Detect which cell encompasses the target text, then output its [x, y] center coordinate. 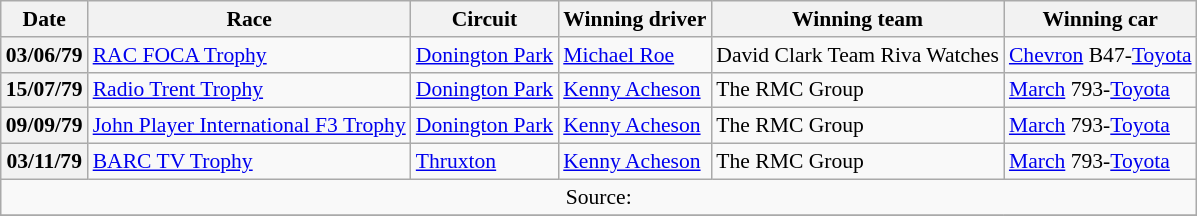
Winning driver [634, 19]
03/06/79 [44, 55]
09/09/79 [44, 126]
RAC FOCA Trophy [250, 55]
Winning car [1100, 19]
David Clark Team Riva Watches [858, 55]
BARC TV Trophy [250, 162]
Radio Trent Trophy [250, 90]
15/07/79 [44, 90]
Michael Roe [634, 55]
Date [44, 19]
Source: [599, 197]
Thruxton [484, 162]
Winning team [858, 19]
Circuit [484, 19]
Chevron B47-Toyota [1100, 55]
Race [250, 19]
03/11/79 [44, 162]
John Player International F3 Trophy [250, 126]
